For the text-containing cell, return its midpoint in [X, Y] coordinate format. 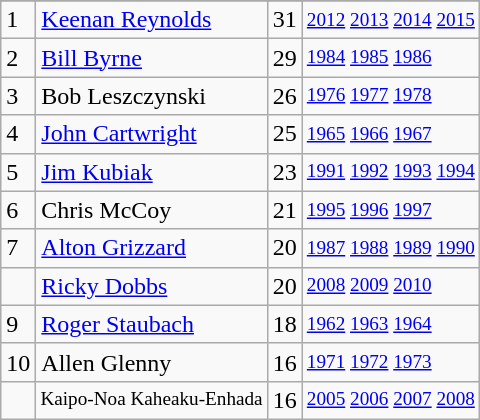
26 [284, 96]
18 [284, 324]
2005 2006 2007 2008 [390, 400]
25 [284, 134]
1962 1963 1964 [390, 324]
4 [18, 134]
Jim Kubiak [152, 172]
5 [18, 172]
1976 1977 1978 [390, 96]
1965 1966 1967 [390, 134]
Keenan Reynolds [152, 20]
1995 1996 1997 [390, 210]
Kaipo-Noa Kaheaku-Enhada [152, 400]
2008 2009 2010 [390, 286]
Roger Staubach [152, 324]
Bill Byrne [152, 58]
10 [18, 362]
Allen Glenny [152, 362]
Bob Leszczynski [152, 96]
29 [284, 58]
9 [18, 324]
John Cartwright [152, 134]
31 [284, 20]
7 [18, 248]
6 [18, 210]
23 [284, 172]
1991 1992 1993 1994 [390, 172]
2 [18, 58]
1987 1988 1989 1990 [390, 248]
21 [284, 210]
3 [18, 96]
1 [18, 20]
1971 1972 1973 [390, 362]
Chris McCoy [152, 210]
Alton Grizzard [152, 248]
Ricky Dobbs [152, 286]
1984 1985 1986 [390, 58]
2012 2013 2014 2015 [390, 20]
